Locate the cell with the specified text and output its (X, Y) center coordinate. 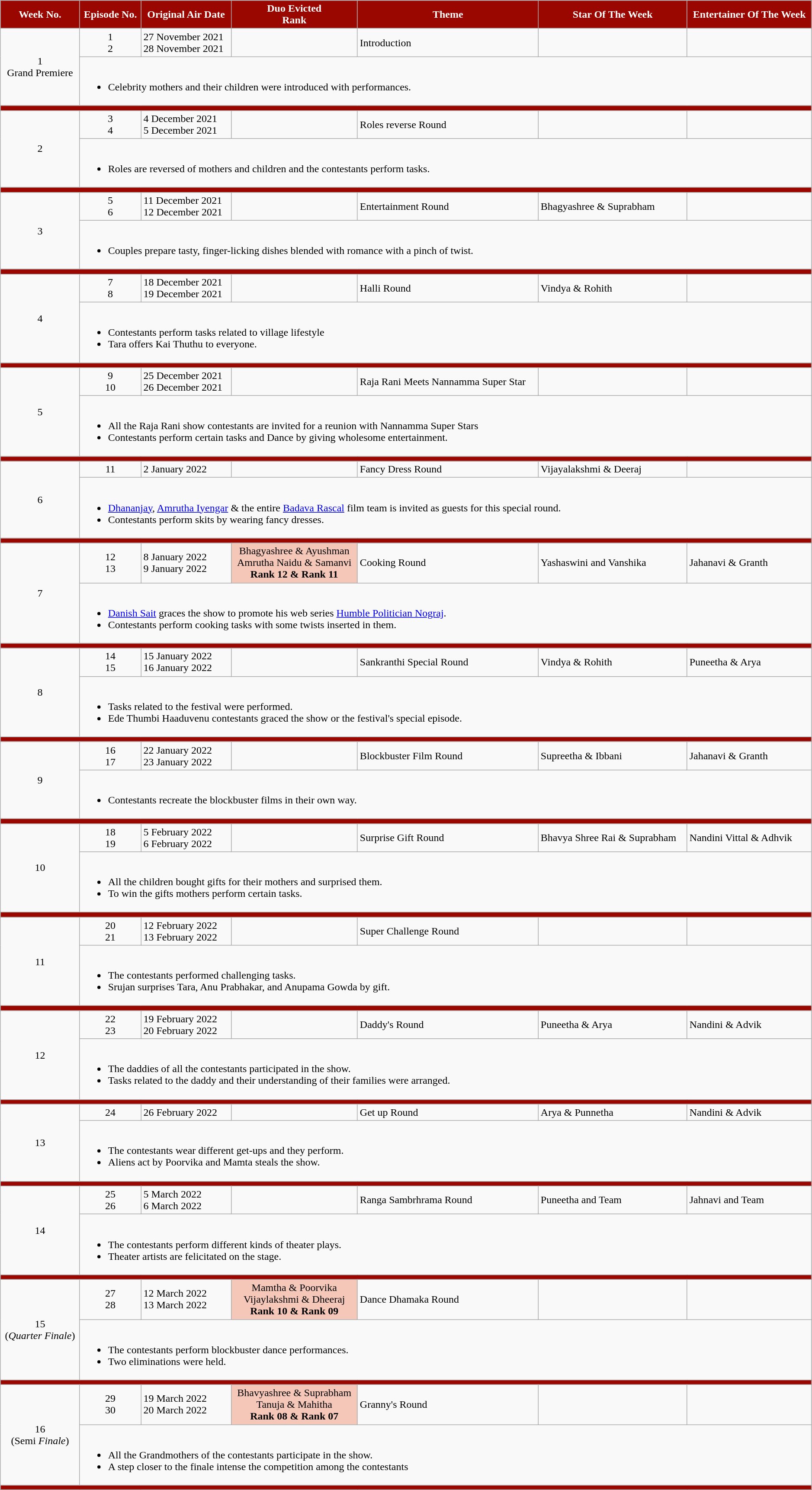
The contestants perform blockbuster dance performances.Two eliminations were held. (446, 1350)
12 (40, 1055)
19 February 202220 February 2022 (186, 1024)
16(Semi Finale) (40, 1435)
Bhavyashree & SuprabhamTanuja & Mahitha Rank 08 & Rank 07 (294, 1405)
18 December 202119 December 2021 (186, 288)
2 (40, 149)
Sankranthi Special Round (448, 662)
Bhagyashree & Suprabham (613, 206)
1617 (110, 755)
Roles are reversed of mothers and children and the contestants perform tasks. (446, 163)
Jahnavi and Team (749, 1200)
All the children bought gifts for their mothers and surprised them.To win the gifts mothers perform certain tasks. (446, 882)
Danish Sait graces the show to promote his web series Humble Politician Nograj.Contestants perform cooking tasks with some twists inserted in them. (446, 613)
22 January 202223 January 2022 (186, 755)
All the Grandmothers of the contestants participate in the show.A step closer to the finale intense the competition among the contestants (446, 1455)
7 (40, 593)
26 February 2022 (186, 1112)
25 December 202126 December 2021 (186, 382)
Nandini Vittal & Adhvik (749, 838)
24 (110, 1112)
Raja Rani Meets Nannamma Super Star (448, 382)
15(Quarter Finale) (40, 1329)
14 (40, 1230)
8 (40, 692)
The contestants perform different kinds of theater plays.Theater artists are felicitated on the stage. (446, 1244)
2526 (110, 1200)
3 (40, 231)
15 January 202216 January 2022 (186, 662)
9 (40, 780)
Tasks related to the festival were performed.Ede Thumbi Haaduvenu contestants graced the show or the festival's special episode. (446, 706)
2223 (110, 1024)
Supreetha & Ibbani (613, 755)
4 December 20215 December 2021 (186, 125)
19 March 202220 March 2022 (186, 1405)
10 (40, 868)
Cooking Round (448, 563)
5 February 20226 February 2022 (186, 838)
The contestants wear different get-ups and they perform.Aliens act by Poorvika and Mamta steals the show. (446, 1151)
11 December 202112 December 2021 (186, 206)
34 (110, 125)
27 November 202128 November 2021 (186, 42)
2021 (110, 931)
Yashaswini and Vanshika (613, 563)
Theme (448, 15)
56 (110, 206)
Bhagyashree & AyushmanAmrutha Naidu & Samanvi Rank 12 & Rank 11 (294, 563)
Daddy's Round (448, 1024)
78 (110, 288)
Surprise Gift Round (448, 838)
1819 (110, 838)
Dance Dhamaka Round (448, 1299)
Star Of The Week (613, 15)
6 (40, 500)
13 (40, 1143)
Blockbuster Film Round (448, 755)
Arya & Punnetha (613, 1112)
Roles reverse Round (448, 125)
Original Air Date (186, 15)
Halli Round (448, 288)
Vijayalakshmi & Deeraj (613, 469)
8 January 20229 January 2022 (186, 563)
1 Grand Premiere (40, 67)
5 March 20226 March 2022 (186, 1200)
1415 (110, 662)
Duo Evicted Rank (294, 15)
Episode No. (110, 15)
Mamtha & PoorvikaVijaylakshmi & Dheeraj Rank 10 & Rank 09 (294, 1299)
Granny's Round (448, 1405)
Super Challenge Round (448, 931)
12 March 202213 March 2022 (186, 1299)
2 January 2022 (186, 469)
The daddies of all the contestants participated in the show.Tasks related to the daddy and their understanding of their families were arranged. (446, 1069)
Ranga Sambrhrama Round (448, 1200)
Contestants perform tasks related to village lifestyleTara offers Kai Thuthu to everyone. (446, 332)
Contestants recreate the blockbuster films in their own way. (446, 794)
Entertainment Round (448, 206)
1 2 (110, 42)
Couples prepare tasty, finger-licking dishes blended with romance with a pinch of twist. (446, 245)
910 (110, 382)
Week No. (40, 15)
Celebrity mothers and their children were introduced with performances. (446, 81)
Entertainer Of The Week (749, 15)
4 (40, 318)
Bhavya Shree Rai & Suprabham (613, 838)
2728 (110, 1299)
Introduction (448, 42)
1213 (110, 563)
12 February 202213 February 2022 (186, 931)
Get up Round (448, 1112)
Puneetha and Team (613, 1200)
Fancy Dress Round (448, 469)
5 (40, 412)
The contestants performed challenging tasks.Srujan surprises Tara, Anu Prabhakar, and Anupama Gowda by gift. (446, 976)
2930 (110, 1405)
